Identify which cell holds the provided text, then report its [x, y] central coordinate. 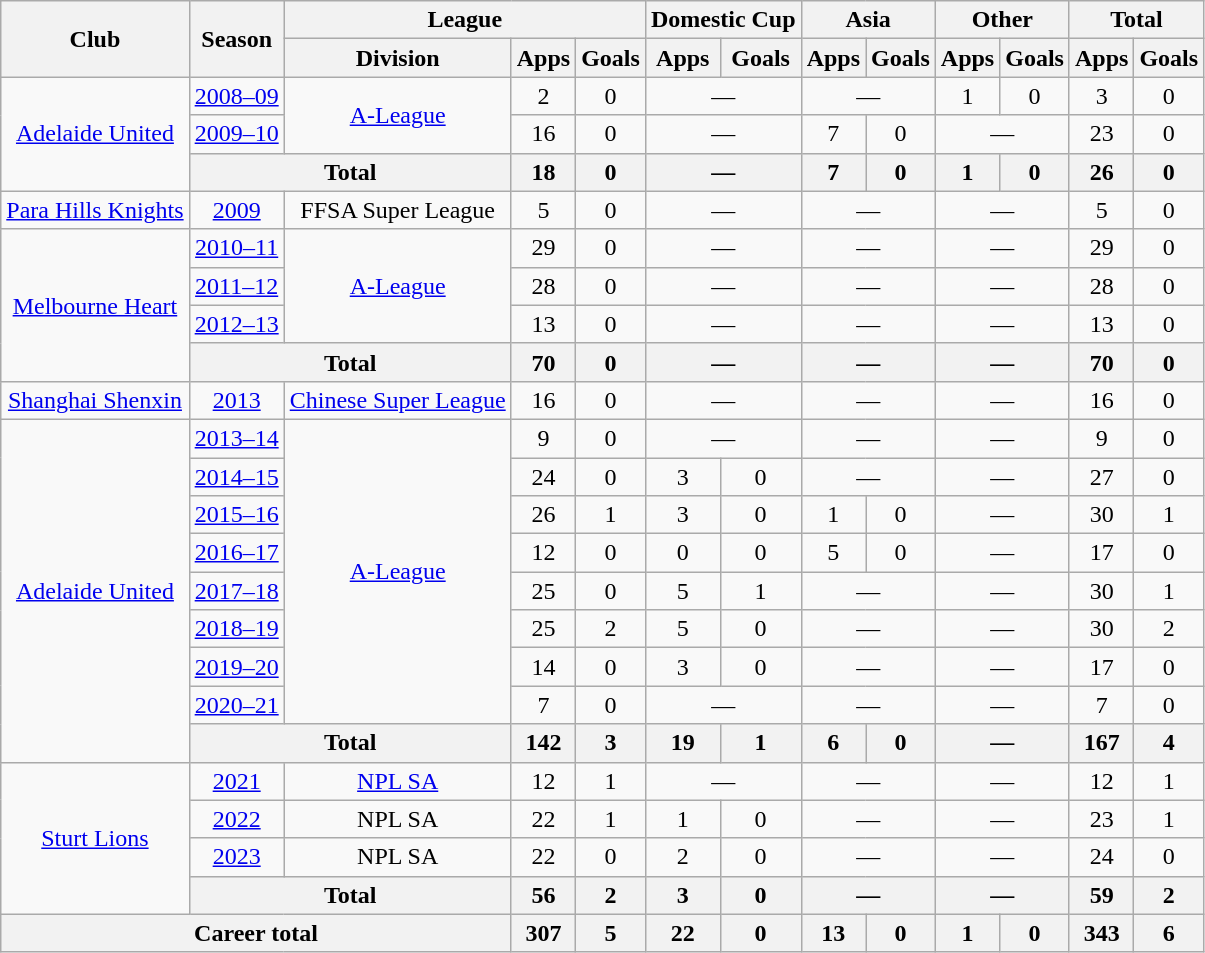
2008–09 [236, 96]
Chinese Super League [398, 400]
59 [1101, 895]
Shanghai Shenxin [95, 400]
4 [1169, 743]
Asia [868, 20]
2009 [236, 210]
18 [543, 172]
19 [682, 743]
2012–13 [236, 324]
Para Hills Knights [95, 210]
56 [543, 895]
2015–16 [236, 515]
2023 [236, 857]
2009–10 [236, 134]
2018–19 [236, 629]
Melbourne Heart [95, 305]
Division [398, 58]
167 [1101, 743]
14 [543, 667]
343 [1101, 933]
2014–15 [236, 477]
2017–18 [236, 591]
2016–17 [236, 553]
Domestic Cup [723, 20]
Club [95, 39]
2011–12 [236, 286]
Career total [256, 933]
2010–11 [236, 248]
Sturt Lions [95, 838]
2019–20 [236, 667]
2021 [236, 781]
Season [236, 39]
2013–14 [236, 438]
142 [543, 743]
FFSA Super League [398, 210]
2020–21 [236, 705]
Other [1002, 20]
League [464, 20]
307 [543, 933]
27 [1101, 477]
2022 [236, 819]
2013 [236, 400]
